Extract the (x, y) coordinate from the center of the cell holding the provided text.  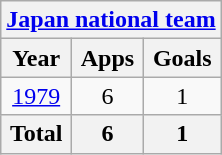
Apps (108, 58)
Total (36, 134)
Year (36, 58)
Goals (182, 58)
Japan national team (111, 20)
1979 (36, 96)
